Return [X, Y] of the center of cell containing provided text 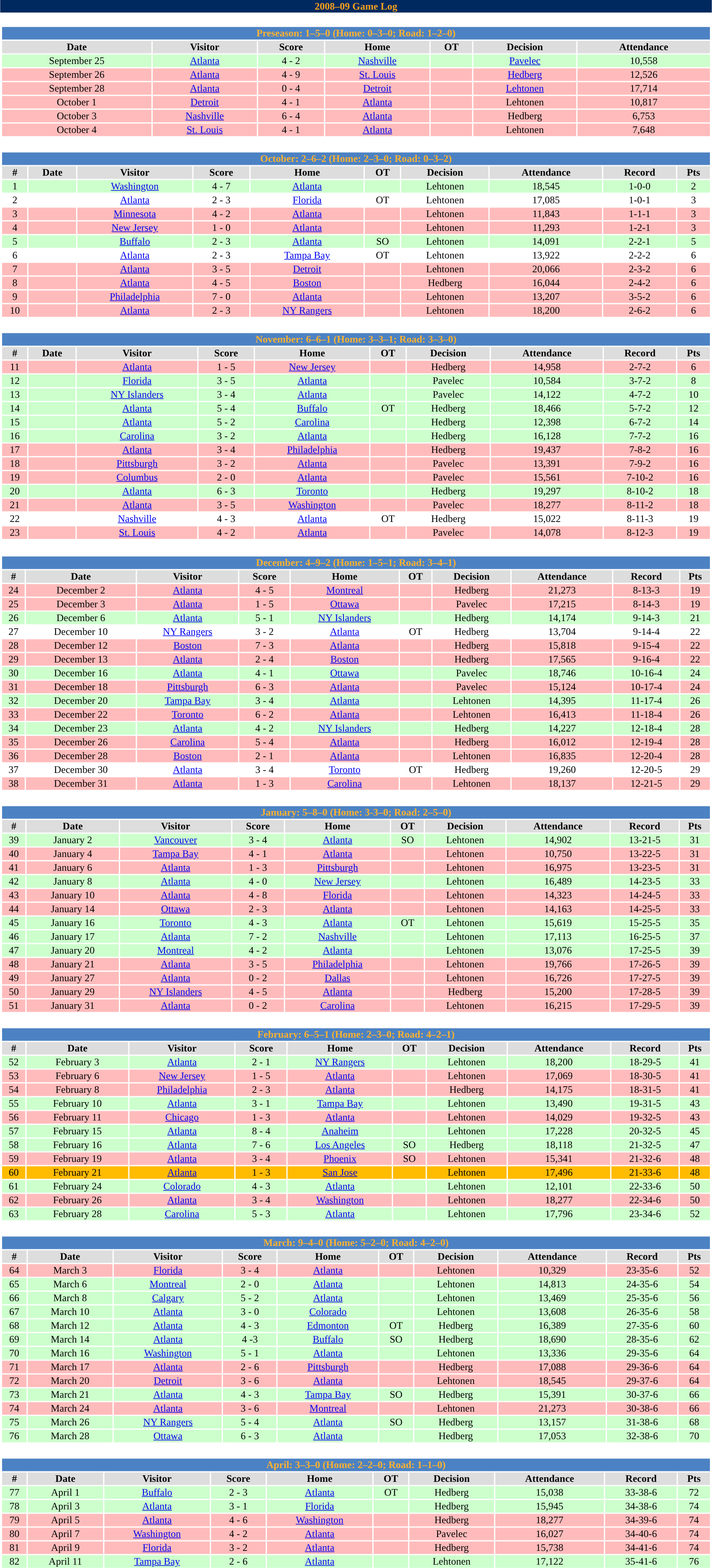
January 4 [73, 854]
3 - 0 [250, 1312]
17,215 [562, 604]
1 [15, 186]
46 [13, 936]
17-28-5 [645, 992]
67 [14, 1312]
15,738 [550, 1548]
13,207 [546, 297]
8-11-2 [640, 505]
December 6 [81, 618]
19,437 [547, 450]
March 14 [70, 1340]
17-27-5 [645, 978]
12-19-4 [646, 742]
January 16 [73, 923]
23 [15, 532]
11,293 [546, 228]
17,496 [559, 1172]
16,726 [558, 978]
February 28 [77, 1214]
12-20-4 [646, 756]
Minnesota [135, 214]
18-30-5 [645, 1076]
4 - 0 [258, 881]
13,076 [558, 951]
March 10 [70, 1312]
11,843 [546, 214]
40 [13, 854]
14,078 [547, 532]
1 - 0 [221, 228]
December 10 [81, 632]
14,395 [562, 701]
January 14 [73, 909]
34 [13, 728]
January 6 [73, 868]
22-34-6 [645, 1200]
16,389 [552, 1325]
17-29-5 [645, 1006]
September 26 [77, 75]
7 - 0 [221, 297]
Vancouver [176, 840]
16,012 [562, 742]
69 [14, 1340]
78 [14, 1506]
Calgary [168, 1298]
82 [14, 1561]
9 [15, 297]
8-13-3 [646, 590]
7 - 6 [261, 1145]
December 12 [81, 645]
21-33-6 [645, 1172]
32-38-6 [642, 1436]
53 [13, 1076]
73 [14, 1395]
7-10-2 [640, 477]
October 3 [77, 116]
7-9-2 [640, 464]
20,066 [546, 269]
September 28 [77, 88]
2 - 4 [264, 660]
14,029 [559, 1117]
17,088 [552, 1367]
19-31-5 [645, 1104]
16,413 [562, 715]
28-35-6 [642, 1340]
February 10 [77, 1104]
33-38-6 [641, 1493]
8 - 4 [261, 1131]
April 3 [65, 1506]
February 15 [77, 1131]
February 19 [77, 1159]
44 [13, 909]
2-2-1 [639, 241]
17,228 [559, 1131]
7-7-2 [640, 436]
17,796 [559, 1214]
29-36-6 [642, 1367]
2-2-2 [639, 256]
November: 6–6–1 (Home: 3–3–1; Road: 3–3–0) [356, 339]
25-35-6 [642, 1298]
15,341 [559, 1159]
16,128 [547, 436]
17,069 [559, 1076]
16,975 [558, 868]
March 28 [70, 1436]
6 - 2 [264, 715]
December 22 [81, 715]
April 7 [65, 1534]
23-35-6 [642, 1270]
16,835 [562, 756]
22-33-6 [645, 1187]
19,297 [547, 491]
18-31-5 [645, 1090]
18,746 [562, 673]
79 [14, 1520]
April 1 [65, 1493]
20 [15, 491]
14,122 [547, 394]
13,704 [562, 632]
25 [13, 604]
10,817 [644, 102]
10,558 [644, 61]
7 - 3 [264, 645]
13,336 [552, 1353]
17,113 [558, 936]
15,022 [547, 519]
51 [13, 1006]
19,260 [562, 770]
4 [15, 228]
October 1 [77, 102]
March 12 [70, 1325]
December 16 [81, 673]
December 28 [81, 756]
December 23 [81, 728]
15,124 [562, 687]
21-32-5 [645, 1145]
2008–09 Game Log [356, 6]
17-25-5 [645, 951]
9-16-4 [646, 660]
January 10 [73, 895]
February 26 [77, 1200]
15-25-5 [645, 923]
16,215 [558, 1006]
30-38-6 [642, 1408]
September 25 [77, 61]
77 [14, 1493]
14,813 [552, 1284]
9-15-4 [646, 645]
December 20 [81, 701]
1-2-1 [639, 228]
10,750 [558, 854]
35-41-6 [641, 1561]
4 -3 [250, 1340]
7 [15, 269]
March 26 [70, 1422]
17,053 [552, 1436]
15,561 [547, 477]
6,753 [644, 116]
13-22-5 [645, 854]
Phoenix [340, 1159]
18,118 [559, 1145]
12,398 [547, 422]
January 20 [73, 951]
15,619 [558, 923]
13,157 [552, 1422]
12,526 [644, 75]
February: 6–5–1 (Home: 2–3–0; Road: 4–2–1) [356, 1034]
10,329 [552, 1270]
17,565 [562, 660]
18-29-5 [645, 1062]
15 [15, 422]
27 [13, 632]
14-23-5 [645, 881]
14-25-5 [645, 909]
2-7-2 [640, 367]
April 9 [65, 1548]
Edmonton [328, 1325]
18,137 [562, 783]
January 17 [73, 936]
March 6 [70, 1284]
13,391 [547, 464]
14,163 [558, 909]
15,818 [562, 645]
10-17-4 [646, 687]
8-14-3 [646, 604]
27-35-6 [642, 1325]
February 24 [77, 1187]
Preseason: 1–5–0 (Home: 0–3–0; Road: 1–2–0) [356, 33]
10,584 [547, 381]
January 31 [73, 1006]
February 11 [77, 1117]
4-7-2 [640, 394]
December 30 [81, 770]
17,085 [546, 200]
4 - 6 [238, 1520]
29-35-6 [642, 1353]
15,200 [558, 992]
13,608 [552, 1312]
San Jose [340, 1172]
34-38-6 [641, 1506]
January 21 [73, 964]
Anaheim [340, 1131]
6-7-2 [640, 422]
March 16 [70, 1353]
15,038 [550, 1493]
19-32-5 [645, 1117]
42 [13, 881]
February 8 [77, 1090]
February 21 [77, 1172]
12-20-5 [646, 770]
36 [13, 756]
61 [13, 1187]
14,902 [558, 840]
14,958 [547, 367]
March 20 [70, 1381]
14-24-5 [645, 895]
8-10-2 [640, 491]
1-0-1 [639, 200]
14,175 [559, 1090]
February 3 [77, 1062]
24-35-6 [642, 1284]
January 27 [73, 978]
9-14-3 [646, 618]
29-37-6 [642, 1381]
December 2 [81, 590]
March 17 [70, 1367]
34-41-6 [641, 1548]
15,945 [550, 1506]
11 [15, 367]
16-25-5 [645, 936]
12-21-5 [646, 783]
11-17-4 [646, 701]
17,714 [644, 88]
March 3 [70, 1270]
7,648 [644, 130]
63 [13, 1214]
30 [13, 673]
March 8 [70, 1298]
81 [14, 1548]
21-32-6 [645, 1159]
19,766 [558, 964]
13,490 [559, 1104]
49 [13, 978]
34-39-6 [641, 1520]
10-16-4 [646, 673]
February 16 [77, 1145]
1-0-0 [639, 186]
1-1-1 [639, 214]
8-12-3 [640, 532]
34-40-6 [641, 1534]
13-23-5 [645, 868]
4 - 7 [221, 186]
7-8-2 [640, 450]
71 [14, 1367]
55 [13, 1104]
January 29 [73, 992]
32 [13, 701]
26-35-6 [642, 1312]
March 24 [70, 1408]
5-7-2 [640, 409]
Dallas [338, 978]
Los Angeles [340, 1145]
16,489 [558, 881]
16,044 [546, 283]
December 3 [81, 604]
April 5 [65, 1520]
59 [13, 1159]
31-38-6 [642, 1422]
October: 2–6–2 (Home: 2–3–0; Road: 0–3–2) [356, 159]
7 - 2 [258, 936]
17 [15, 450]
2-3-2 [639, 269]
80 [14, 1534]
30-37-6 [642, 1395]
13,922 [546, 256]
December: 4–9–2 (Home: 1–5–1; Road: 3–4–1) [356, 563]
6 - 4 [291, 116]
18,690 [552, 1340]
38 [13, 783]
75 [14, 1422]
14,091 [546, 241]
17,122 [550, 1561]
0 - 4 [291, 88]
4 - 8 [258, 895]
13,469 [552, 1298]
Columbus [137, 477]
3-7-2 [640, 381]
12-18-4 [646, 728]
12,101 [559, 1187]
14,174 [562, 618]
December 13 [81, 660]
March: 9–4–0 (Home: 5–2–0; Road: 4–2–0) [356, 1243]
14,227 [562, 728]
17-26-5 [645, 964]
December 18 [81, 687]
11-18-4 [646, 715]
13-21-5 [645, 840]
15,391 [552, 1395]
Chicago [182, 1117]
2-6-2 [639, 311]
23-34-6 [645, 1214]
2-4-2 [639, 283]
3-5-2 [639, 297]
January 2 [73, 840]
14,323 [558, 895]
January 8 [73, 881]
January: 5–8–0 (Home: 3-3–0; Road: 2–5–0) [356, 813]
65 [14, 1284]
October 4 [77, 130]
April 11 [65, 1561]
4 - 9 [291, 75]
18,466 [547, 409]
5 - 3 [261, 1214]
20-32-5 [645, 1131]
February 6 [77, 1076]
December 31 [81, 783]
57 [13, 1131]
March 21 [70, 1395]
April: 3–3–0 (Home: 2–2–0; Road: 1–1–0) [356, 1465]
16,027 [550, 1534]
8-11-3 [640, 519]
13 [15, 394]
December 26 [81, 742]
9-14-4 [646, 632]
